Search for the cell housing the specified text and yield its (x, y) center coordinate. 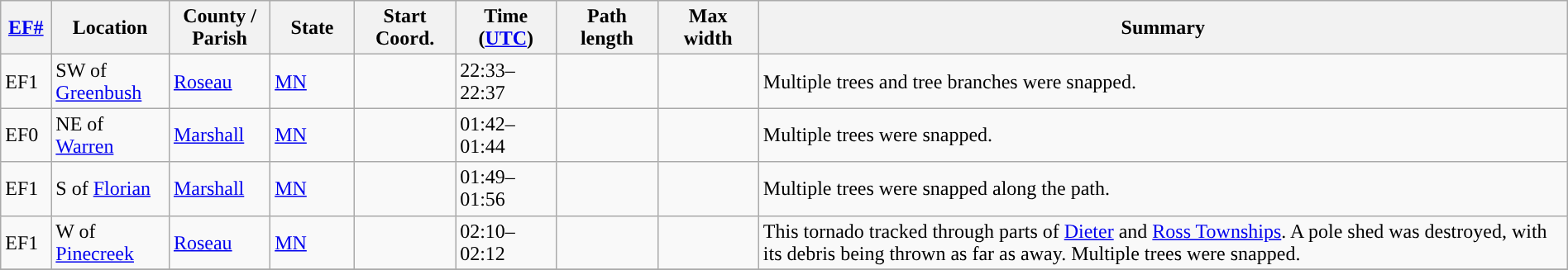
Start Coord. (404, 28)
Max width (708, 28)
Summary (1163, 28)
01:42–01:44 (506, 135)
State (313, 28)
Path length (607, 28)
Time (UTC) (506, 28)
22:33–22:37 (506, 81)
01:49–01:56 (506, 188)
Multiple trees were snapped along the path. (1163, 188)
S of Florian (111, 188)
Location (111, 28)
02:10–02:12 (506, 243)
Multiple trees and tree branches were snapped. (1163, 81)
Multiple trees were snapped. (1163, 135)
W of Pinecreek (111, 243)
County / Parish (219, 28)
EF# (26, 28)
SW of Greenbush (111, 81)
EF0 (26, 135)
NE of Warren (111, 135)
